Detect which cell encompasses the target text, then output its [X, Y] center coordinate. 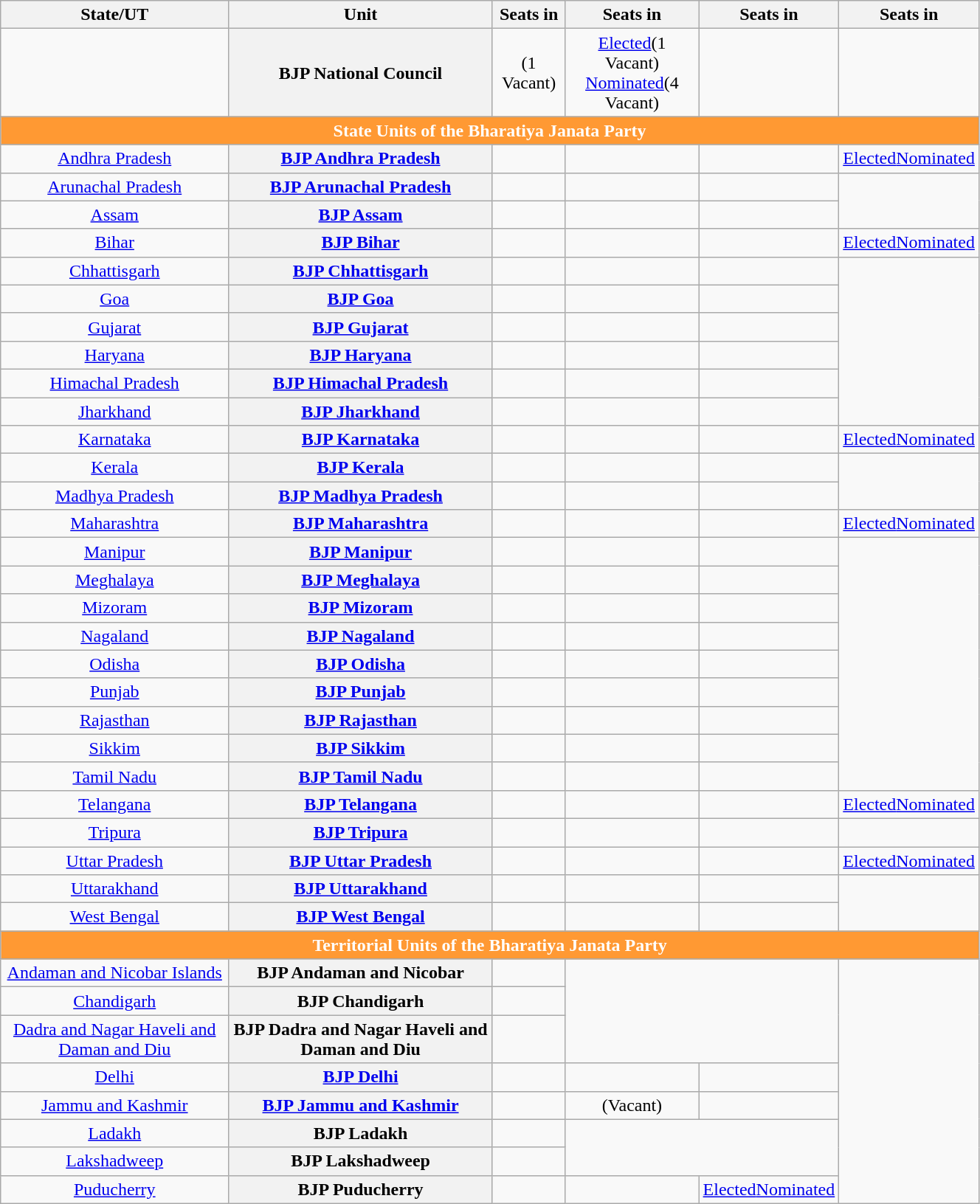
West Bengal [115, 917]
BJP Jammu and Kashmir [361, 1105]
BJP National Council [361, 72]
Telangana [115, 804]
Meghalaya [115, 580]
Goa [115, 299]
Andhra Pradesh [115, 159]
Jammu and Kashmir [115, 1105]
Kerala [115, 468]
Rajasthan [115, 720]
BJP Puducherry [361, 1189]
BJP Arunachal Pradesh [361, 187]
BJP Nagaland [361, 636]
BJP Haryana [361, 355]
Uttar Pradesh [115, 861]
Andaman and Nicobar Islands [115, 973]
Puducherry [115, 1189]
(1 Vacant) [528, 72]
BJP Odisha [361, 664]
Madhya Pradesh [115, 496]
BJP Madhya Pradesh [361, 496]
BJP Goa [361, 299]
BJP Sikkim [361, 748]
BJP Karnataka [361, 440]
BJP Jharkhand [361, 411]
Punjab [115, 692]
BJP Kerala [361, 468]
BJP Rajasthan [361, 720]
Odisha [115, 664]
BJP Uttar Pradesh [361, 861]
BJP Assam [361, 215]
Maharashtra [115, 524]
Tripura [115, 832]
BJP Chhattisgarh [361, 271]
BJP Bihar [361, 243]
Nagaland [115, 636]
Unit [361, 15]
(Vacant) [632, 1105]
Delhi [115, 1077]
State/UT [115, 15]
BJP Himachal Pradesh [361, 383]
Jharkhand [115, 411]
Mizoram [115, 608]
BJP Uttarakhand [361, 889]
BJP Lakshadweep [361, 1161]
BJP Delhi [361, 1077]
Sikkim [115, 748]
BJP Meghalaya [361, 580]
State Units of the Bharatiya Janata Party [490, 131]
BJP Dadra and Nagar Haveli and Daman and Diu [361, 1039]
BJP Punjab [361, 692]
BJP Andaman and Nicobar [361, 973]
Ladakh [115, 1133]
BJP Maharashtra [361, 524]
BJP Manipur [361, 552]
Dadra and Nagar Haveli and Daman and Diu [115, 1039]
BJP Tamil Nadu [361, 776]
Karnataka [115, 440]
Uttarakhand [115, 889]
Lakshadweep [115, 1161]
BJP Andhra Pradesh [361, 159]
Elected(1 Vacant)Nominated(4 Vacant) [632, 72]
BJP Chandigarh [361, 1001]
Chandigarh [115, 1001]
Manipur [115, 552]
Bihar [115, 243]
Haryana [115, 355]
BJP Ladakh [361, 1133]
BJP Gujarat [361, 327]
Gujarat [115, 327]
Arunachal Pradesh [115, 187]
Himachal Pradesh [115, 383]
Assam [115, 215]
BJP Telangana [361, 804]
Tamil Nadu [115, 776]
Territorial Units of the Bharatiya Janata Party [490, 945]
BJP West Bengal [361, 917]
Chhattisgarh [115, 271]
BJP Tripura [361, 832]
BJP Mizoram [361, 608]
